For the text-containing cell, return its midpoint in (X, Y) coordinate format. 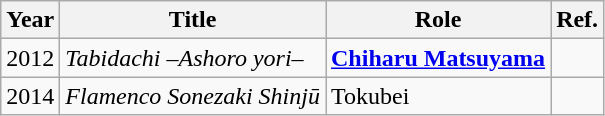
Chiharu Matsuyama (438, 58)
Title (193, 20)
Year (30, 20)
Ref. (578, 20)
Tabidachi –Ashoro yori– (193, 58)
2012 (30, 58)
Flamenco Sonezaki Shinjū (193, 96)
2014 (30, 96)
Role (438, 20)
Tokubei (438, 96)
